Pinpoint the cell where the given text exists, returning its (x, y) midpoint coordinate. 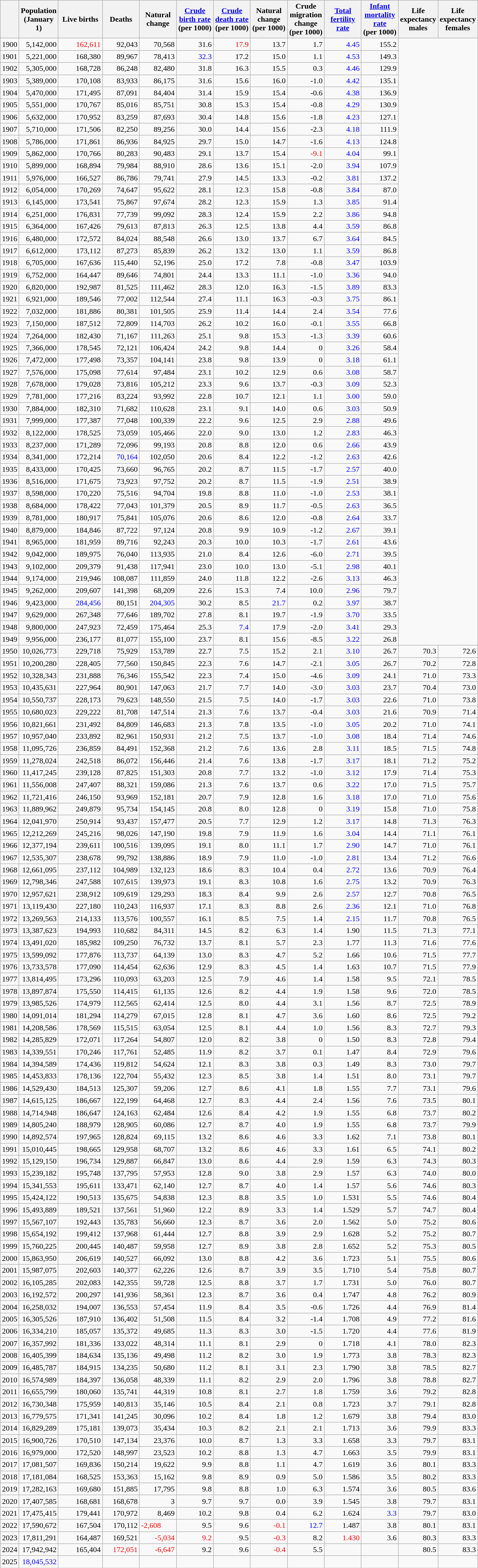
26.8 (380, 639)
42.6 (380, 457)
84,809 (121, 724)
124,163 (121, 1113)
92,043 (121, 44)
117,264 (121, 1040)
180,060 (80, 1392)
1.773 (343, 1356)
206,619 (80, 1258)
175,464 (158, 627)
23.0 (195, 566)
48,314 (158, 1343)
15,162 (158, 1477)
172,214 (80, 457)
170,952 (80, 117)
16,979,000 (39, 1453)
49,498 (158, 1356)
110,093 (121, 979)
23.8 (195, 360)
10,328,343 (39, 676)
71.6 (418, 943)
2.7 (269, 1392)
75,841 (121, 518)
31.8 (195, 69)
238,678 (80, 858)
14,805,240 (39, 1125)
13,814,495 (39, 979)
4.42 (343, 81)
76,040 (121, 554)
2.15 (343, 918)
11,721,416 (39, 797)
24.0 (195, 579)
1.90 (343, 930)
49,685 (158, 1331)
17,942,942 (39, 1550)
15,341,553 (39, 1186)
5,976,000 (39, 178)
1.60 (343, 1016)
181,336 (80, 1343)
2.90 (343, 846)
4.29 (343, 105)
13,387,623 (39, 930)
137,795 (121, 1173)
1908 (10, 141)
129.9 (380, 69)
29.3 (380, 627)
236,859 (80, 748)
8,879,000 (39, 530)
8,684,000 (39, 506)
228,405 (80, 663)
58,361 (158, 1295)
72,809 (121, 323)
196,734 (80, 1161)
21.5 (195, 700)
109,619 (121, 894)
117,761 (121, 1052)
73,059 (121, 433)
1.529 (343, 1210)
175,181 (80, 1428)
25.9 (195, 311)
237,112 (80, 870)
175,959 (80, 1404)
141,245 (121, 1416)
199,412 (80, 1234)
111,263 (158, 336)
71,167 (121, 336)
1.718 (343, 1343)
136,402 (121, 1319)
1947 (10, 615)
239,611 (80, 846)
30,096 (158, 1416)
1.628 (343, 1234)
6,054,000 (39, 190)
17,590,672 (39, 1525)
1964 (10, 821)
1992 (10, 1161)
128,824 (121, 1137)
5,305,000 (39, 69)
9,102,000 (39, 566)
38.1 (380, 493)
5.4 (380, 1270)
177,876 (80, 955)
8,516,000 (39, 481)
8,781,000 (39, 518)
3.85 (343, 202)
-2.1 (306, 663)
1975 (10, 955)
1999 (10, 1246)
1928 (10, 384)
168,728 (80, 69)
113,737 (121, 955)
1914 (10, 214)
174,436 (80, 1064)
78.0 (418, 1343)
180,917 (80, 518)
3.55 (343, 323)
80,151 (121, 603)
2.72 (343, 870)
3.89 (343, 287)
12,798,346 (39, 882)
14,339,551 (39, 1052)
5,786,000 (39, 141)
39.5 (380, 554)
25.3 (195, 627)
7,576,000 (39, 372)
139,073 (121, 1428)
14,529,430 (39, 1088)
0.0 (269, 1501)
88,910 (158, 166)
127.1 (380, 117)
177,090 (80, 967)
190,513 (80, 1198)
89,716 (121, 542)
170,246 (80, 1052)
2005 (10, 1319)
2017 (10, 1465)
2.61 (343, 542)
9,423,000 (39, 603)
1.574 (343, 1489)
5.6 (380, 1186)
56,660 (158, 1222)
73,357 (121, 360)
8,341,000 (39, 457)
80,901 (121, 688)
229,222 (80, 712)
9,262,000 (39, 591)
110,682 (121, 930)
93,437 (121, 821)
178,525 (80, 433)
164,447 (80, 275)
24.1 (380, 676)
100,557 (158, 918)
104,141 (158, 360)
Natural change (158, 19)
13,733,578 (39, 967)
68,707 (158, 1149)
1.61 (343, 1149)
202,083 (80, 1283)
171,675 (80, 481)
59,206 (158, 1088)
-0.5 (306, 506)
172,051 (121, 1550)
27.9 (195, 178)
83,933 (121, 81)
9,956,000 (39, 639)
8,469 (158, 1513)
1.77 (343, 943)
2.36 (343, 906)
159,086 (158, 785)
18.1 (380, 761)
178,422 (80, 506)
4.13 (343, 141)
187,910 (80, 1319)
10.6 (380, 955)
3.94 (343, 166)
1910 (10, 166)
52,196 (158, 263)
76.8 (458, 906)
5,710,000 (39, 129)
168,525 (80, 1477)
189,975 (80, 554)
1.66 (343, 955)
59,958 (158, 1246)
9,629,000 (39, 615)
1991 (10, 1149)
147,134 (121, 1440)
2.66 (343, 445)
129,958 (121, 1149)
1965 (10, 833)
77.9 (458, 967)
2001 (10, 1270)
10,026,773 (39, 651)
1924 (10, 336)
1961 (10, 785)
2.98 (343, 566)
77.2 (418, 1319)
122,704 (121, 1076)
188,979 (80, 1125)
140,813 (121, 1404)
84,491 (121, 748)
1.430 (343, 1538)
1978 (10, 991)
24.4 (195, 275)
87.0 (380, 190)
1938 (10, 506)
1934 (10, 457)
267,348 (80, 615)
57,454 (158, 1307)
92,243 (158, 542)
12,212,269 (39, 833)
135.1 (380, 81)
36.5 (380, 506)
116,937 (158, 906)
87,693 (158, 117)
170,972 (121, 1513)
16,357,992 (39, 1343)
35,146 (158, 1404)
1951 (10, 663)
81.4 (458, 1307)
84,925 (158, 141)
187,512 (80, 323)
2009 (10, 1368)
74.0 (418, 1173)
1958 (10, 748)
192,987 (80, 287)
-4.6 (306, 676)
111,859 (158, 579)
2.64 (343, 518)
89,967 (121, 56)
247,588 (80, 882)
93,969 (121, 797)
227,964 (80, 688)
16,334,210 (39, 1331)
-2,608 (158, 1525)
44,319 (158, 1392)
100,516 (121, 846)
155,100 (158, 639)
87,091 (121, 93)
1902 (10, 69)
10,680,023 (39, 712)
85,751 (158, 105)
1996 (10, 1210)
1956 (10, 724)
54,807 (158, 1040)
21.6 (380, 712)
10,957,040 (39, 736)
27.4 (195, 299)
15,010,445 (39, 1149)
2019 (10, 1489)
1987 (10, 1100)
115,515 (121, 1028)
242,518 (80, 761)
16,655,799 (39, 1392)
-0.2 (306, 178)
1905 (10, 105)
1949 (10, 639)
97,484 (158, 372)
209,379 (80, 566)
18.4 (380, 736)
1900 (10, 44)
72.7 (418, 1028)
51,508 (158, 1319)
12,041,970 (39, 821)
75.7 (458, 785)
1927 (10, 372)
164,487 (80, 1538)
9,042,000 (39, 554)
148,550 (158, 700)
167,636 (80, 263)
86,175 (158, 81)
1.790 (343, 1368)
179,028 (80, 384)
16,779,575 (39, 1416)
1937 (10, 493)
31.4 (195, 93)
189,546 (80, 299)
1953 (10, 688)
62,140 (158, 1186)
69,115 (158, 1137)
128,905 (121, 1125)
7,366,000 (39, 348)
-6,647 (158, 1550)
75.6 (458, 797)
7,264,000 (39, 336)
18.6 (195, 870)
15,493,889 (39, 1210)
139,973 (158, 882)
19,622 (158, 1465)
7,032,000 (39, 311)
0.9 (269, 1477)
156,446 (158, 761)
112,544 (158, 299)
17,081,507 (39, 1465)
1959 (10, 761)
228,173 (80, 700)
14,615,125 (39, 1100)
14,285,829 (39, 1040)
86,786 (121, 178)
28.1 (195, 190)
9.1 (232, 409)
78,413 (158, 56)
15,239,182 (39, 1173)
1971 (10, 906)
1984 (10, 1064)
181,959 (80, 542)
204,305 (158, 603)
1993 (10, 1173)
88,321 (121, 785)
197,965 (80, 1137)
30.4 (195, 117)
172,520 (80, 1453)
151,303 (158, 773)
77,560 (121, 663)
114,415 (121, 991)
1954 (10, 700)
26.3 (195, 226)
16,258,032 (39, 1307)
2022 (10, 1525)
72.1 (418, 979)
141,936 (121, 1295)
1935 (10, 469)
105,466 (158, 433)
189,702 (158, 615)
81,525 (121, 287)
5,221,000 (39, 56)
113,576 (121, 918)
113,935 (158, 554)
62,636 (158, 967)
76.0 (418, 1283)
51,960 (158, 1210)
13,491,020 (39, 943)
1926 (10, 360)
1.63 (343, 967)
171,861 (80, 141)
231,492 (80, 724)
39.1 (380, 530)
16,900,726 (39, 1440)
64,139 (158, 955)
84.5 (380, 239)
178,545 (80, 348)
112,565 (121, 1003)
70,568 (158, 44)
1946 (10, 603)
Total fertility rate (343, 19)
94.8 (380, 214)
58.7 (380, 372)
2000 (10, 1258)
173,296 (80, 979)
1990 (10, 1137)
2.67 (343, 530)
1930 (10, 409)
12,377,194 (39, 846)
75,867 (121, 202)
Crude migration change(per 1000) (306, 19)
1.710 (343, 1270)
11,095,726 (39, 748)
2.51 (343, 481)
151,885 (121, 1489)
63,054 (158, 1028)
91,438 (121, 566)
4.46 (343, 69)
165,404 (80, 1550)
170,269 (80, 190)
1918 (10, 263)
1944 (10, 579)
284,456 (80, 603)
-8.5 (306, 639)
129,887 (121, 1161)
1915 (10, 226)
66,847 (158, 1161)
84,311 (158, 930)
150,931 (158, 736)
148,997 (121, 1453)
111.9 (380, 129)
5,142,000 (39, 44)
2018 (10, 1477)
15.1 (269, 166)
138,886 (158, 858)
74.3 (418, 1161)
4.45 (343, 44)
3 (158, 1501)
17.1 (195, 906)
249,879 (80, 809)
32.3 (195, 56)
171,495 (80, 93)
135,372 (121, 1331)
13,985,526 (39, 1003)
30.0 (195, 129)
99.1 (380, 153)
3.84 (343, 190)
2.71 (343, 554)
57,953 (158, 1173)
16,485,787 (39, 1368)
147,190 (158, 833)
192,443 (80, 1222)
1916 (10, 239)
30.2 (195, 603)
1923 (10, 323)
11,889,962 (39, 809)
7,150,000 (39, 323)
214,133 (80, 918)
1904 (10, 93)
16,405,399 (39, 1356)
24.2 (195, 348)
7.1 (380, 1137)
2025 (10, 1562)
170,108 (80, 81)
94.0 (380, 275)
102,050 (158, 457)
28.2 (195, 202)
12,957,621 (39, 894)
2013 (10, 1416)
76,732 (158, 943)
122,199 (121, 1100)
2006 (10, 1331)
70.3 (418, 651)
84,024 (121, 239)
71,682 (121, 409)
76.6 (458, 858)
6,921,000 (39, 299)
13.5 (269, 724)
170,510 (80, 1440)
3.64 (343, 239)
79,741 (158, 178)
136.9 (380, 93)
106,424 (158, 348)
60.6 (380, 336)
5,389,000 (39, 81)
11.4 (232, 311)
13,599,092 (39, 955)
72,121 (121, 348)
1.708 (343, 1319)
16,305,526 (39, 1319)
1912 (10, 190)
147,514 (158, 712)
14,208,586 (39, 1028)
1901 (10, 56)
86,248 (121, 69)
181,294 (80, 1016)
3.75 (343, 299)
77,646 (121, 615)
1970 (10, 894)
1966 (10, 846)
85,016 (121, 105)
10,550,737 (39, 700)
239,128 (80, 773)
111,462 (158, 287)
0.1 (306, 1052)
1936 (10, 481)
-1.8 (306, 117)
16,105,285 (39, 1283)
83,224 (121, 396)
219,946 (80, 579)
55,432 (158, 1076)
171,289 (80, 445)
1982 (10, 1040)
134,235 (121, 1368)
1.619 (343, 1465)
119,812 (121, 1064)
1979 (10, 1003)
74.8 (458, 748)
137.2 (380, 178)
77,614 (121, 372)
238,912 (80, 894)
74.7 (418, 1210)
82,961 (121, 736)
94,704 (158, 493)
1986 (10, 1088)
231,888 (80, 676)
17,282,163 (39, 1489)
-5.1 (306, 566)
169,836 (80, 1465)
175,550 (80, 991)
3.11 (343, 748)
4.04 (343, 153)
67,015 (158, 1016)
176,831 (80, 214)
189,521 (80, 1210)
50.9 (380, 409)
12,661,095 (39, 870)
12.4 (232, 214)
18.3 (195, 894)
97,674 (158, 202)
117,941 (158, 566)
98,026 (121, 833)
20.7 (195, 797)
8,598,000 (39, 493)
77,043 (121, 506)
2012 (10, 1404)
15,567,107 (39, 1222)
185,982 (80, 943)
-1.3 (306, 336)
33.5 (380, 615)
105,212 (158, 384)
181,886 (80, 311)
2024 (10, 1550)
17,795 (158, 1489)
114,454 (121, 967)
80.0 (458, 1173)
153,363 (121, 1477)
1973 (10, 930)
17,475,415 (39, 1513)
1939 (10, 518)
1.531 (343, 1198)
48,339 (158, 1380)
3.81 (343, 178)
245,216 (80, 833)
136,553 (121, 1307)
11,278,024 (39, 761)
2.88 (343, 421)
1911 (10, 178)
17,407,585 (39, 1501)
79,623 (121, 700)
1903 (10, 81)
4.23 (343, 117)
2011 (10, 1392)
-1.4 (306, 1319)
35,434 (158, 1428)
1983 (10, 1052)
30.8 (195, 105)
109,250 (121, 943)
22.0 (195, 433)
137,561 (121, 1210)
6,705,000 (39, 263)
15,129,150 (39, 1161)
1906 (10, 117)
81,077 (121, 639)
75.5 (418, 1258)
29.1 (195, 153)
1932 (10, 433)
2015 (10, 1440)
16.1 (195, 918)
23.3 (195, 384)
93,992 (158, 396)
7,472,000 (39, 360)
1933 (10, 445)
-2.6 (306, 579)
79,613 (121, 226)
79,984 (121, 166)
108,087 (121, 579)
1.51 (343, 1076)
2020 (10, 1501)
247,407 (80, 785)
177,498 (80, 360)
78.8 (418, 1380)
152,181 (158, 797)
2010 (10, 1380)
184,397 (80, 1380)
107,615 (121, 882)
114,279 (121, 1016)
11.8 (232, 579)
169,680 (80, 1489)
1.663 (343, 1453)
61,444 (158, 1234)
170,766 (80, 153)
2016 (10, 1453)
12,535,307 (39, 858)
21.4 (195, 761)
170,425 (80, 469)
28.6 (195, 166)
184,915 (80, 1368)
3.47 (343, 263)
6.7 (306, 239)
2.83 (343, 433)
5,470,000 (39, 93)
16,192,572 (39, 1295)
3.10 (343, 651)
Life expectancy males (418, 19)
25.1 (195, 336)
76,346 (121, 676)
6,820,000 (39, 287)
3.26 (343, 348)
184,846 (80, 530)
89,646 (121, 275)
1980 (10, 1016)
1.652 (343, 1246)
1931 (10, 421)
233,892 (80, 736)
124.8 (380, 141)
-1.6 (306, 141)
-6.0 (306, 554)
2004 (10, 1307)
4.5 (269, 967)
1955 (10, 712)
8,237,000 (39, 445)
87,273 (121, 251)
186,647 (80, 1113)
26.6 (195, 239)
105,076 (158, 518)
178,136 (80, 1076)
70.2 (418, 663)
15.2 (269, 651)
182,430 (80, 336)
3.19 (343, 809)
177,216 (80, 396)
1950 (10, 651)
1.731 (343, 1283)
135,136 (121, 1356)
182,310 (80, 409)
74,647 (121, 190)
198,665 (80, 1149)
147,063 (158, 688)
1945 (10, 591)
76.4 (458, 870)
1913 (10, 202)
87,813 (158, 226)
11,417,245 (39, 773)
6.2 (306, 1513)
157,477 (158, 821)
133,022 (121, 1343)
3.36 (343, 275)
132,123 (158, 870)
Life expectancy females (458, 19)
1.562 (343, 1222)
14,892,574 (39, 1137)
77.1 (458, 930)
1.50 (343, 1040)
52.3 (380, 384)
72.6 (458, 651)
43.9 (380, 445)
80.9 (458, 1295)
71.1 (418, 833)
66.8 (380, 323)
1.487 (343, 1525)
103.9 (380, 263)
1967 (10, 858)
5,551,000 (39, 105)
6,145,000 (39, 202)
27.8 (195, 615)
5,632,000 (39, 117)
154,145 (158, 809)
114,703 (158, 323)
155,542 (158, 676)
86,936 (121, 141)
72.0 (418, 991)
125,307 (121, 1088)
1974 (10, 943)
38.9 (380, 481)
10.4 (269, 870)
82,480 (158, 69)
1977 (10, 979)
4.18 (343, 129)
2008 (10, 1356)
22.8 (195, 396)
79.1 (418, 1404)
104,989 (121, 870)
21.0 (195, 554)
236,177 (80, 639)
1.62 (343, 1137)
7,678,000 (39, 384)
68,209 (158, 591)
185,057 (80, 1331)
83.6 (458, 1489)
80,283 (121, 153)
110,243 (121, 906)
9,174,000 (39, 579)
76.2 (418, 1295)
246,150 (80, 797)
202,603 (80, 1270)
135,675 (121, 1198)
2.81 (343, 858)
10,435,631 (39, 688)
171,506 (80, 129)
2007 (10, 1343)
73,660 (121, 469)
3.54 (343, 311)
174,979 (80, 1003)
1.624 (343, 1513)
Crude birth rate(per 1000) (195, 19)
61.1 (380, 360)
82,250 (121, 129)
171,341 (80, 1416)
14,714,948 (39, 1113)
Infant mortality rate(per 1000) (380, 19)
6,251,000 (39, 214)
64,468 (158, 1100)
1942 (10, 554)
130.9 (380, 105)
200,445 (80, 1246)
15,987,075 (39, 1270)
16,574,989 (39, 1380)
73.3 (458, 676)
177,387 (80, 421)
81.9 (458, 1331)
87,722 (121, 530)
178,569 (80, 1028)
1963 (10, 809)
3.41 (343, 627)
81,708 (121, 712)
79.3 (458, 1028)
59.0 (380, 396)
63,203 (158, 979)
97,124 (158, 530)
73,923 (121, 481)
83,259 (121, 117)
54,838 (158, 1198)
101,505 (158, 311)
194,993 (80, 930)
184,513 (80, 1088)
170,112 (121, 1525)
247,923 (80, 627)
85,839 (158, 251)
1962 (10, 797)
50,680 (158, 1368)
Population (January 1) (39, 19)
99,792 (121, 858)
1.747 (343, 1295)
75,516 (121, 493)
18.5 (380, 748)
2014 (10, 1428)
153,789 (158, 651)
Live births (80, 19)
72,096 (121, 445)
186,667 (80, 1100)
10,200,280 (39, 663)
4.53 (343, 56)
Deaths (121, 19)
25.0 (195, 263)
101,379 (158, 506)
10.9 (269, 530)
20.3 (195, 542)
29.7 (195, 141)
62,414 (158, 1003)
19.7 (269, 615)
Crude death rate(per 1000) (232, 19)
6,480,000 (39, 239)
13,897,874 (39, 991)
11,556,008 (39, 785)
13.4 (380, 858)
3.70 (343, 615)
3.86 (343, 214)
73.5 (418, 1100)
1940 (10, 530)
96,765 (158, 469)
137,968 (121, 1234)
2021 (10, 1513)
23,523 (158, 1453)
1909 (10, 153)
2003 (10, 1295)
73,816 (121, 384)
14,453,833 (39, 1076)
13,119,430 (39, 906)
172,071 (80, 1040)
78.9 (458, 1003)
33.7 (380, 518)
1.47 (343, 1052)
168,678 (121, 1501)
0.2 (306, 603)
172,572 (80, 239)
15.5 (269, 69)
250,914 (80, 821)
59,728 (158, 1283)
89,256 (158, 129)
179,441 (80, 1513)
5.1 (380, 1258)
22.7 (195, 651)
6.5 (380, 1149)
4.9 (380, 1319)
9,800,000 (39, 627)
38.7 (380, 603)
72.9 (418, 1052)
1995 (10, 1198)
2.53 (343, 493)
170,220 (80, 493)
167,504 (80, 1525)
1952 (10, 676)
14,394,589 (39, 1064)
7,999,000 (39, 421)
169,521 (121, 1538)
1969 (10, 882)
1921 (10, 299)
84,404 (158, 93)
184,634 (80, 1356)
136,058 (121, 1380)
140,527 (121, 1258)
62,484 (158, 1113)
1.586 (343, 1477)
166,527 (80, 178)
3.04 (343, 833)
129,293 (158, 894)
8,965,000 (39, 542)
1907 (10, 129)
77.7 (458, 955)
1.726 (343, 1307)
4.8 (380, 1295)
15,863,950 (39, 1258)
173,112 (80, 251)
1985 (10, 1076)
1960 (10, 773)
13.9 (269, 360)
81.6 (458, 1319)
1.713 (343, 1428)
15,424,122 (39, 1198)
115,440 (121, 263)
14,091,014 (39, 1016)
61,135 (158, 991)
75,929 (121, 651)
3.39 (343, 336)
155.2 (380, 44)
15,760,225 (39, 1246)
7,884,000 (39, 409)
195,611 (80, 1186)
95,734 (121, 809)
1917 (10, 251)
1.49 (343, 1064)
141,398 (121, 591)
142,355 (121, 1283)
133,471 (121, 1186)
10,821,661 (39, 724)
6,364,000 (39, 226)
110,628 (158, 409)
62,226 (158, 1270)
200,297 (80, 1295)
1957 (10, 736)
1972 (10, 918)
1.545 (343, 1501)
17,811,291 (39, 1538)
1998 (10, 1234)
194,007 (80, 1307)
16,829,289 (39, 1428)
3.00 (343, 396)
229,718 (80, 651)
54,624 (158, 1064)
140,487 (121, 1246)
168,380 (80, 56)
2.96 (343, 591)
1997 (10, 1222)
2.2 (306, 214)
5,862,000 (39, 153)
78.3 (418, 1356)
0.8 (306, 1404)
195,748 (80, 1173)
70,164 (121, 457)
23,376 (158, 1440)
1.759 (343, 1392)
2023 (10, 1538)
227,180 (80, 906)
15,654,192 (39, 1234)
1922 (10, 311)
4.38 (343, 93)
80,381 (121, 311)
22.2 (195, 421)
97,752 (158, 481)
5,899,000 (39, 166)
1929 (10, 396)
6,612,000 (39, 251)
72,459 (121, 627)
1976 (10, 967)
146,683 (158, 724)
1.59 (343, 1161)
1925 (10, 348)
77,739 (121, 214)
1994 (10, 1186)
Natural change(per 1000) (269, 19)
6,752,000 (39, 275)
76.9 (418, 1307)
99,092 (158, 214)
90,483 (158, 153)
86,072 (121, 761)
170,767 (80, 105)
66,092 (158, 1258)
88,548 (158, 239)
74,801 (158, 275)
77,048 (121, 421)
167,426 (80, 226)
1920 (10, 287)
-5,034 (158, 1538)
3.97 (343, 603)
1941 (10, 542)
1.658 (343, 1440)
107.9 (380, 166)
7,781,000 (39, 396)
18,045,532 (39, 1562)
135,783 (121, 1222)
1968 (10, 870)
70.4 (418, 688)
209,607 (80, 591)
16,730,348 (39, 1404)
152,368 (158, 748)
139,095 (158, 846)
1948 (10, 627)
150,214 (121, 1465)
99,193 (158, 445)
1.720 (343, 1331)
175,098 (80, 372)
2002 (10, 1283)
1919 (10, 275)
49.6 (380, 421)
3.2 (269, 1319)
-3.0 (306, 688)
1.796 (343, 1380)
168,894 (80, 166)
58.4 (380, 348)
-9.1 (306, 153)
150,845 (158, 663)
2.75 (343, 882)
10.5 (195, 1404)
135,741 (121, 1392)
149.3 (380, 56)
40.1 (380, 566)
43.6 (380, 542)
87,825 (121, 773)
77,002 (121, 299)
1943 (10, 566)
60,086 (158, 1125)
13,269,563 (39, 918)
91.4 (380, 202)
168,681 (80, 1501)
140,377 (121, 1270)
86.1 (380, 299)
17,181,084 (39, 1477)
100,339 (158, 421)
1.679 (343, 1416)
3.13 (343, 579)
1989 (10, 1125)
8,433,000 (39, 469)
1981 (10, 1028)
1988 (10, 1113)
52,485 (158, 1052)
18.9 (195, 858)
40.0 (380, 469)
3.12 (343, 773)
8,122,000 (39, 433)
-2.3 (306, 129)
95,622 (158, 190)
173,541 (80, 202)
162,611 (80, 44)
